For the text-containing cell, return its midpoint in (X, Y) coordinate format. 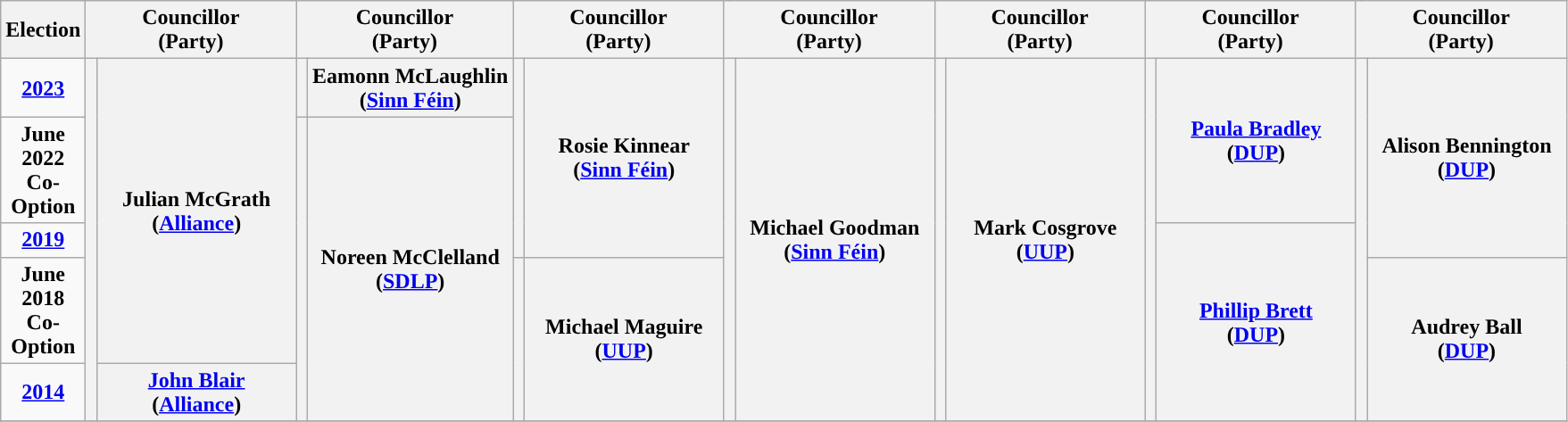
2023 (43, 87)
2019 (43, 240)
June 2022 Co-Option (43, 170)
Phillip Brett (DUP) (1257, 322)
2014 (43, 393)
Election (43, 30)
Audrey Ball (DUP) (1467, 339)
Noreen McClelland (SDLP) (410, 269)
Michael Goodman (Sinn Féin) (835, 240)
Eamonn McLaughlin (Sinn Féin) (410, 87)
June 2018 Co-Option (43, 310)
Mark Cosgrove (UUP) (1046, 240)
Julian McGrath (Alliance) (196, 211)
Alison Bennington (DUP) (1467, 158)
Rosie Kinnear (Sinn Féin) (624, 158)
Paula Bradley (DUP) (1257, 141)
Michael Maguire (UUP) (624, 339)
John Blair (Alliance) (196, 393)
